Identify which cell holds the provided text, then report its (X, Y) central coordinate. 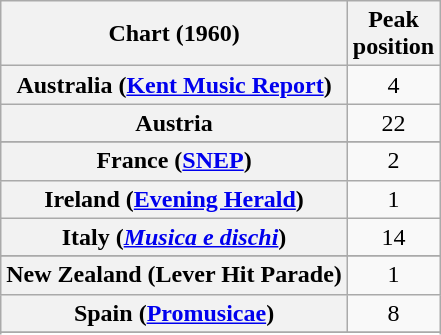
14 (393, 237)
Peakposition (393, 34)
Italy (Musica e dischi) (174, 237)
8 (393, 313)
France (SNEP) (174, 161)
New Zealand (Lever Hit Parade) (174, 275)
Spain (Promusicae) (174, 313)
4 (393, 85)
Austria (174, 123)
22 (393, 123)
Australia (Kent Music Report) (174, 85)
Ireland (Evening Herald) (174, 199)
2 (393, 161)
Chart (1960) (174, 34)
